From the cell containing the given text, extract its center point as (x, y) coordinate. 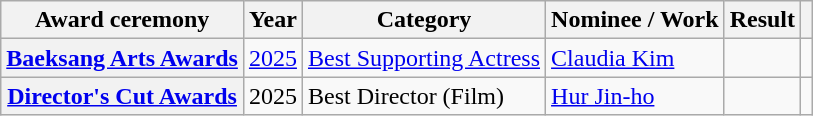
Hur Jin-ho (636, 96)
Year (272, 20)
Result (762, 20)
Baeksang Arts Awards (122, 58)
Claudia Kim (636, 58)
Award ceremony (122, 20)
Director's Cut Awards (122, 96)
Nominee / Work (636, 20)
Best Supporting Actress (424, 58)
Category (424, 20)
Best Director (Film) (424, 96)
